For the text-containing cell, return its midpoint in (X, Y) coordinate format. 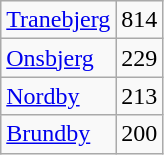
213 (140, 96)
Tranebjerg (58, 20)
Onsbjerg (58, 58)
814 (140, 20)
200 (140, 134)
229 (140, 58)
Brundby (58, 134)
Nordby (58, 96)
